Capture the cell that displays the provided text and extract its (X, Y) central coordinate. 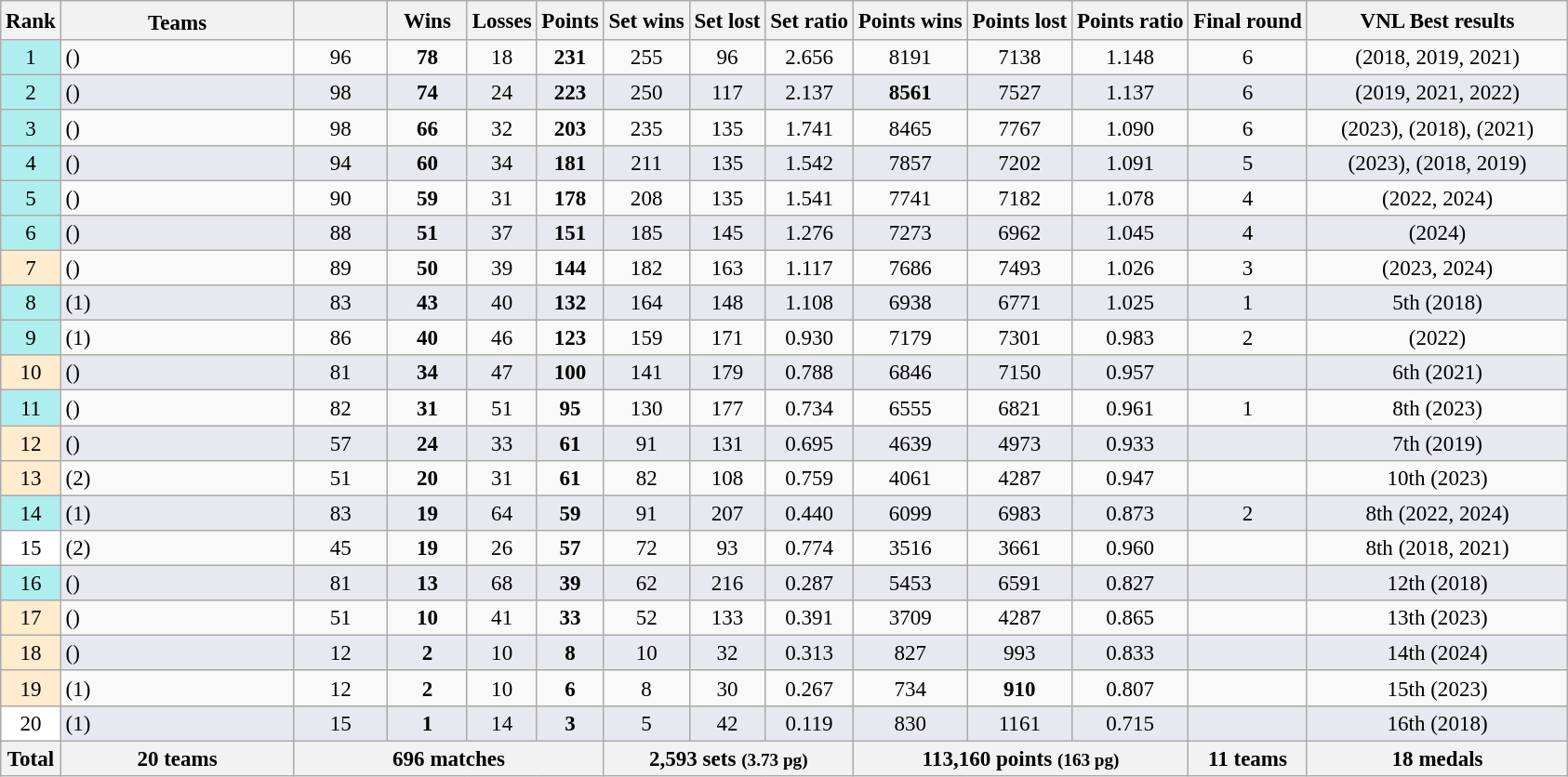
830 (910, 724)
1.117 (809, 269)
15th (2023) (1438, 689)
179 (727, 374)
185 (646, 233)
223 (570, 93)
74 (428, 93)
7182 (1019, 198)
46 (502, 338)
1161 (1019, 724)
1.025 (1131, 303)
0.267 (809, 689)
208 (646, 198)
26 (502, 548)
7 (31, 269)
5453 (910, 584)
1.276 (809, 233)
62 (646, 584)
60 (428, 164)
18 medals (1438, 758)
0.759 (809, 479)
42 (727, 724)
7273 (910, 233)
6938 (910, 303)
(2018, 2019, 2021) (1438, 58)
235 (646, 128)
Teams (177, 20)
7857 (910, 164)
Set wins (646, 20)
181 (570, 164)
1.091 (1131, 164)
6983 (1019, 513)
13th (2023) (1438, 618)
255 (646, 58)
37 (502, 233)
164 (646, 303)
250 (646, 93)
4973 (1019, 443)
9 (31, 338)
6821 (1019, 408)
Total (31, 758)
50 (428, 269)
178 (570, 198)
993 (1019, 653)
(2024) (1438, 233)
6555 (910, 408)
86 (340, 338)
148 (727, 303)
0.865 (1131, 618)
1.026 (1131, 269)
16th (2018) (1438, 724)
6th (2021) (1438, 374)
7150 (1019, 374)
910 (1019, 689)
0.827 (1131, 584)
144 (570, 269)
78 (428, 58)
163 (727, 269)
Points ratio (1131, 20)
(2019, 2021, 2022) (1438, 93)
117 (727, 93)
6099 (910, 513)
Losses (502, 20)
(2022, 2024) (1438, 198)
20 teams (177, 758)
95 (570, 408)
VNL Best results (1438, 20)
2.137 (809, 93)
45 (340, 548)
100 (570, 374)
211 (646, 164)
207 (727, 513)
Rank (31, 20)
0.715 (1131, 724)
8th (2022, 2024) (1438, 513)
72 (646, 548)
11 (31, 408)
Final round (1248, 20)
17 (31, 618)
64 (502, 513)
231 (570, 58)
1.078 (1131, 198)
43 (428, 303)
94 (340, 164)
4061 (910, 479)
0.960 (1131, 548)
Set lost (727, 20)
1.045 (1131, 233)
0.957 (1131, 374)
177 (727, 408)
0.391 (809, 618)
7741 (910, 198)
93 (727, 548)
0.961 (1131, 408)
3516 (910, 548)
0.695 (809, 443)
827 (910, 653)
Points wins (910, 20)
0.119 (809, 724)
131 (727, 443)
14th (2024) (1438, 653)
8561 (910, 93)
41 (502, 618)
0.313 (809, 653)
696 matches (448, 758)
182 (646, 269)
(2023), (2018), (2021) (1438, 128)
8th (2018, 2021) (1438, 548)
7179 (910, 338)
0.734 (809, 408)
30 (727, 689)
1.542 (809, 164)
11 teams (1248, 758)
Points lost (1019, 20)
2.656 (809, 58)
0.947 (1131, 479)
8th (2023) (1438, 408)
216 (727, 584)
0.807 (1131, 689)
1.541 (809, 198)
145 (727, 233)
47 (502, 374)
8465 (910, 128)
141 (646, 374)
0.983 (1131, 338)
7527 (1019, 93)
113,160 points (163 pg) (1020, 758)
171 (727, 338)
12th (2018) (1438, 584)
7202 (1019, 164)
7138 (1019, 58)
(2023, 2024) (1438, 269)
10th (2023) (1438, 479)
2,593 sets (3.73 pg) (728, 758)
90 (340, 198)
7493 (1019, 269)
6962 (1019, 233)
3661 (1019, 548)
4639 (910, 443)
130 (646, 408)
7767 (1019, 128)
Points (570, 20)
6591 (1019, 584)
0.788 (809, 374)
Set ratio (809, 20)
0.833 (1131, 653)
88 (340, 233)
(2023), (2018, 2019) (1438, 164)
Wins (428, 20)
6846 (910, 374)
5th (2018) (1438, 303)
0.287 (809, 584)
133 (727, 618)
3709 (910, 618)
8191 (910, 58)
132 (570, 303)
1.090 (1131, 128)
108 (727, 479)
6771 (1019, 303)
68 (502, 584)
89 (340, 269)
159 (646, 338)
7301 (1019, 338)
1.108 (809, 303)
123 (570, 338)
1.148 (1131, 58)
(2022) (1438, 338)
0.933 (1131, 443)
151 (570, 233)
7th (2019) (1438, 443)
0.440 (809, 513)
1.137 (1131, 93)
203 (570, 128)
734 (910, 689)
52 (646, 618)
66 (428, 128)
0.930 (809, 338)
7686 (910, 269)
16 (31, 584)
1.741 (809, 128)
0.774 (809, 548)
0.873 (1131, 513)
